Return the [X, Y] coordinate for the center point of the cell that contains the specified text.  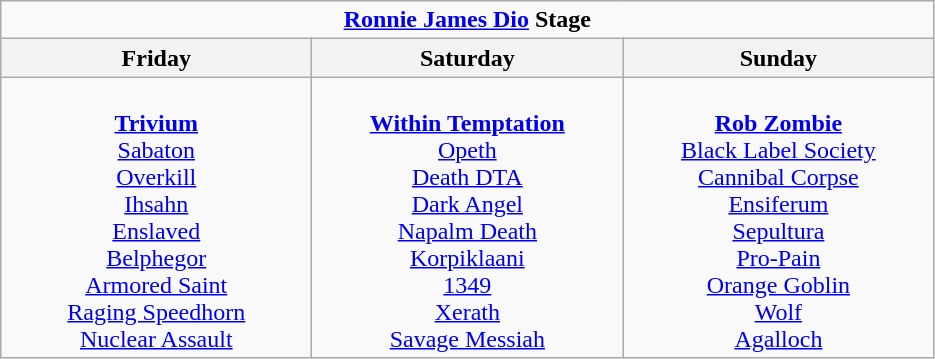
Trivium Sabaton Overkill Ihsahn Enslaved Belphegor Armored Saint Raging Speedhorn Nuclear Assault [156, 218]
Rob Zombie Black Label Society Cannibal Corpse Ensiferum Sepultura Pro-Pain Orange Goblin Wolf Agalloch [778, 218]
Saturday [468, 58]
Friday [156, 58]
Ronnie James Dio Stage [468, 20]
Sunday [778, 58]
Within Temptation Opeth Death DTA Dark Angel Napalm Death Korpiklaani 1349 Xerath Savage Messiah [468, 218]
